Return the (x, y) coordinate for the center point of the cell that contains the specified text.  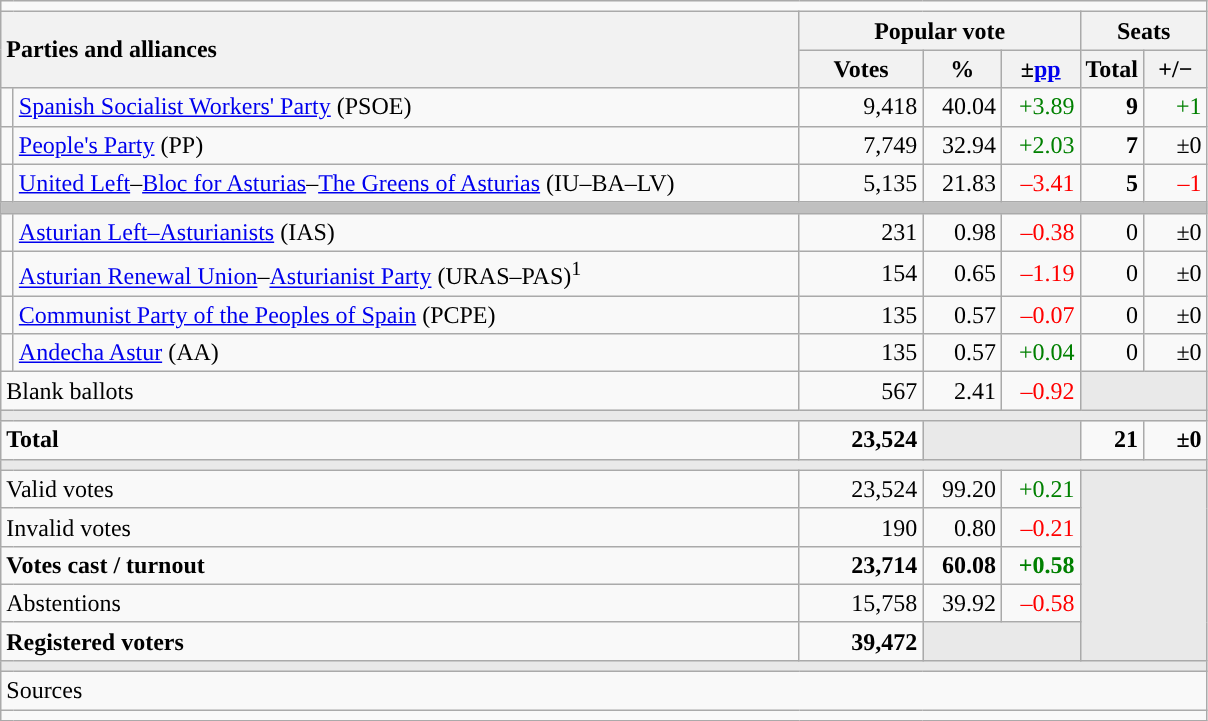
2.41 (962, 391)
Popular vote (940, 31)
Communist Party of the Peoples of Spain (PCPE) (406, 315)
+/− (1176, 69)
Spanish Socialist Workers' Party (PSOE) (406, 107)
Sources (604, 691)
60.08 (962, 565)
–1 (1176, 183)
–0.58 (1040, 603)
Asturian Left–Asturianists (IAS) (406, 232)
% (962, 69)
190 (861, 527)
39.92 (962, 603)
–0.38 (1040, 232)
0.65 (962, 274)
Seats (1144, 31)
–0.92 (1040, 391)
154 (861, 274)
Valid votes (400, 489)
–3.41 (1040, 183)
+0.04 (1040, 353)
567 (861, 391)
Abstentions (400, 603)
0.80 (962, 527)
±pp (1040, 69)
9,418 (861, 107)
Votes (861, 69)
People's Party (PP) (406, 145)
+0.58 (1040, 565)
40.04 (962, 107)
–1.19 (1040, 274)
5 (1112, 183)
9 (1112, 107)
0.98 (962, 232)
–0.07 (1040, 315)
Votes cast / turnout (400, 565)
Asturian Renewal Union–Asturianist Party (URAS–PAS)1 (406, 274)
+0.21 (1040, 489)
7 (1112, 145)
Parties and alliances (400, 50)
Andecha Astur (AA) (406, 353)
–0.21 (1040, 527)
99.20 (962, 489)
32.94 (962, 145)
21.83 (962, 183)
39,472 (861, 641)
15,758 (861, 603)
Blank ballots (400, 391)
+1 (1176, 107)
5,135 (861, 183)
+3.89 (1040, 107)
23,714 (861, 565)
+2.03 (1040, 145)
Invalid votes (400, 527)
United Left–Bloc for Asturias–The Greens of Asturias (IU–BA–LV) (406, 183)
7,749 (861, 145)
Registered voters (400, 641)
231 (861, 232)
21 (1112, 440)
